Return the (X, Y) coordinate for the center point of the cell that contains the specified text.  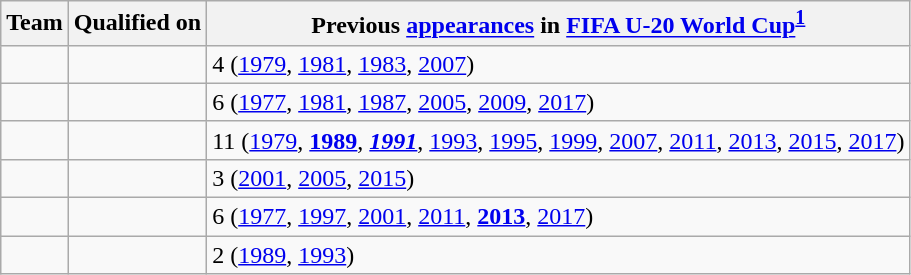
2 (1989, 1993) (558, 255)
Team (35, 24)
3 (2001, 2005, 2015) (558, 178)
Qualified on (137, 24)
Previous appearances in FIFA U-20 World Cup1 (558, 24)
4 (1979, 1981, 1983, 2007) (558, 64)
6 (1977, 1981, 1987, 2005, 2009, 2017) (558, 102)
11 (1979, 1989, 1991, 1993, 1995, 1999, 2007, 2011, 2013, 2015, 2017) (558, 140)
6 (1977, 1997, 2001, 2011, 2013, 2017) (558, 217)
